For the text-containing cell, return its midpoint in (X, Y) coordinate format. 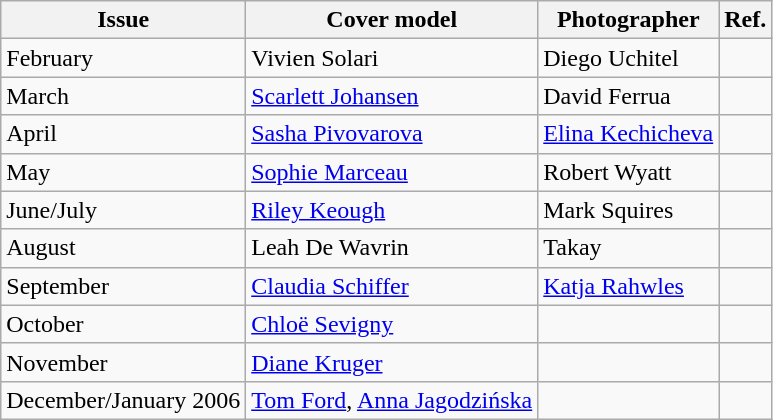
December/January 2006 (124, 400)
Vivien Solari (392, 58)
Tom Ford, Anna Jagodzińska (392, 400)
Leah De Wavrin (392, 248)
Issue (124, 20)
Elina Kechicheva (628, 134)
Sophie Marceau (392, 172)
Diane Kruger (392, 362)
Chloë Sevigny (392, 324)
Robert Wyatt (628, 172)
October (124, 324)
September (124, 286)
April (124, 134)
Katja Rahwles (628, 286)
Riley Keough (392, 210)
August (124, 248)
Sasha Pivovarova (392, 134)
June/July (124, 210)
Scarlett Johansen (392, 96)
Claudia Schiffer (392, 286)
Photographer (628, 20)
November (124, 362)
David Ferrua (628, 96)
Cover model (392, 20)
Takay (628, 248)
March (124, 96)
May (124, 172)
February (124, 58)
Mark Squires (628, 210)
Diego Uchitel (628, 58)
Ref. (746, 20)
